Pinpoint the cell where the given text exists, returning its (X, Y) midpoint coordinate. 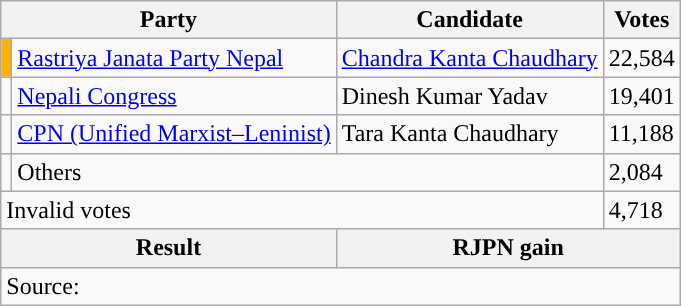
4,718 (642, 210)
Party (168, 20)
Votes (642, 20)
Rastriya Janata Party Nepal (174, 58)
Candidate (470, 20)
Invalid votes (302, 210)
CPN (Unified Marxist–Leninist) (174, 134)
19,401 (642, 96)
Source: (340, 286)
11,188 (642, 134)
Chandra Kanta Chaudhary (470, 58)
Result (168, 248)
Tara Kanta Chaudhary (470, 134)
Dinesh Kumar Yadav (470, 96)
2,084 (642, 172)
RJPN gain (508, 248)
22,584 (642, 58)
Others (308, 172)
Nepali Congress (174, 96)
